Identify which cell holds the provided text, then report its (x, y) central coordinate. 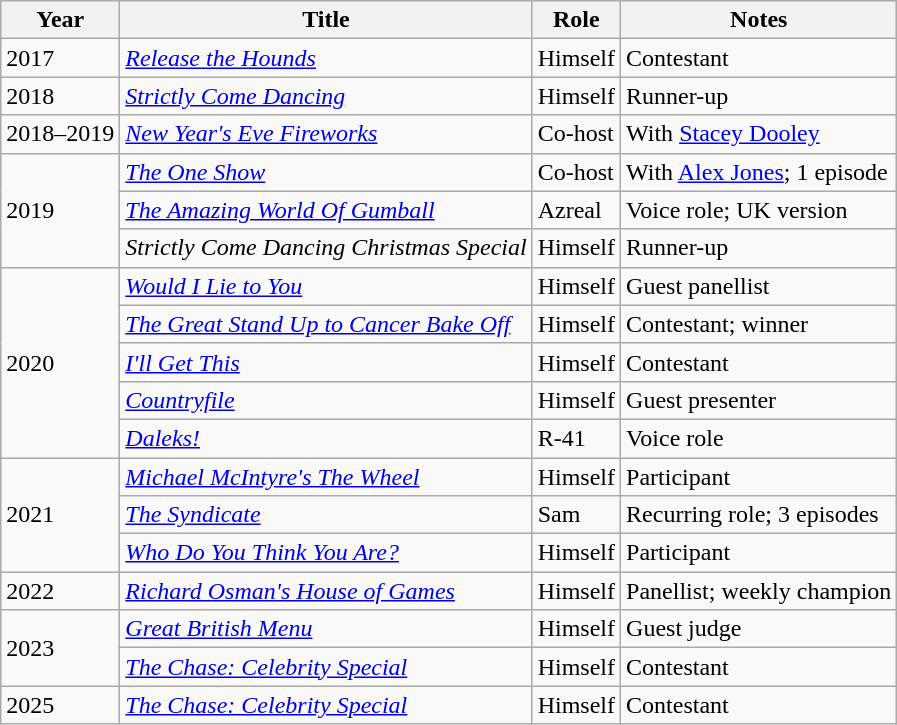
2018 (60, 96)
2017 (60, 58)
Contestant; winner (759, 324)
Panellist; weekly champion (759, 591)
R-41 (576, 438)
Guest judge (759, 629)
Notes (759, 20)
Richard Osman's House of Games (326, 591)
The Great Stand Up to Cancer Bake Off (326, 324)
2021 (60, 515)
Guest presenter (759, 400)
With Stacey Dooley (759, 134)
2020 (60, 362)
Guest panellist (759, 286)
The Syndicate (326, 515)
The Amazing World Of Gumball (326, 210)
Recurring role; 3 episodes (759, 515)
Michael McIntyre's The Wheel (326, 477)
Azreal (576, 210)
Release the Hounds (326, 58)
Year (60, 20)
2023 (60, 648)
Countryfile (326, 400)
New Year's Eve Fireworks (326, 134)
Daleks! (326, 438)
Voice role (759, 438)
2025 (60, 705)
Title (326, 20)
Great British Menu (326, 629)
2019 (60, 210)
Role (576, 20)
I'll Get This (326, 362)
Who Do You Think You Are? (326, 553)
Strictly Come Dancing (326, 96)
2018–2019 (60, 134)
Voice role; UK version (759, 210)
2022 (60, 591)
The One Show (326, 172)
Would I Lie to You (326, 286)
Sam (576, 515)
Strictly Come Dancing Christmas Special (326, 248)
With Alex Jones; 1 episode (759, 172)
